For the text-containing cell, return its midpoint in [x, y] coordinate format. 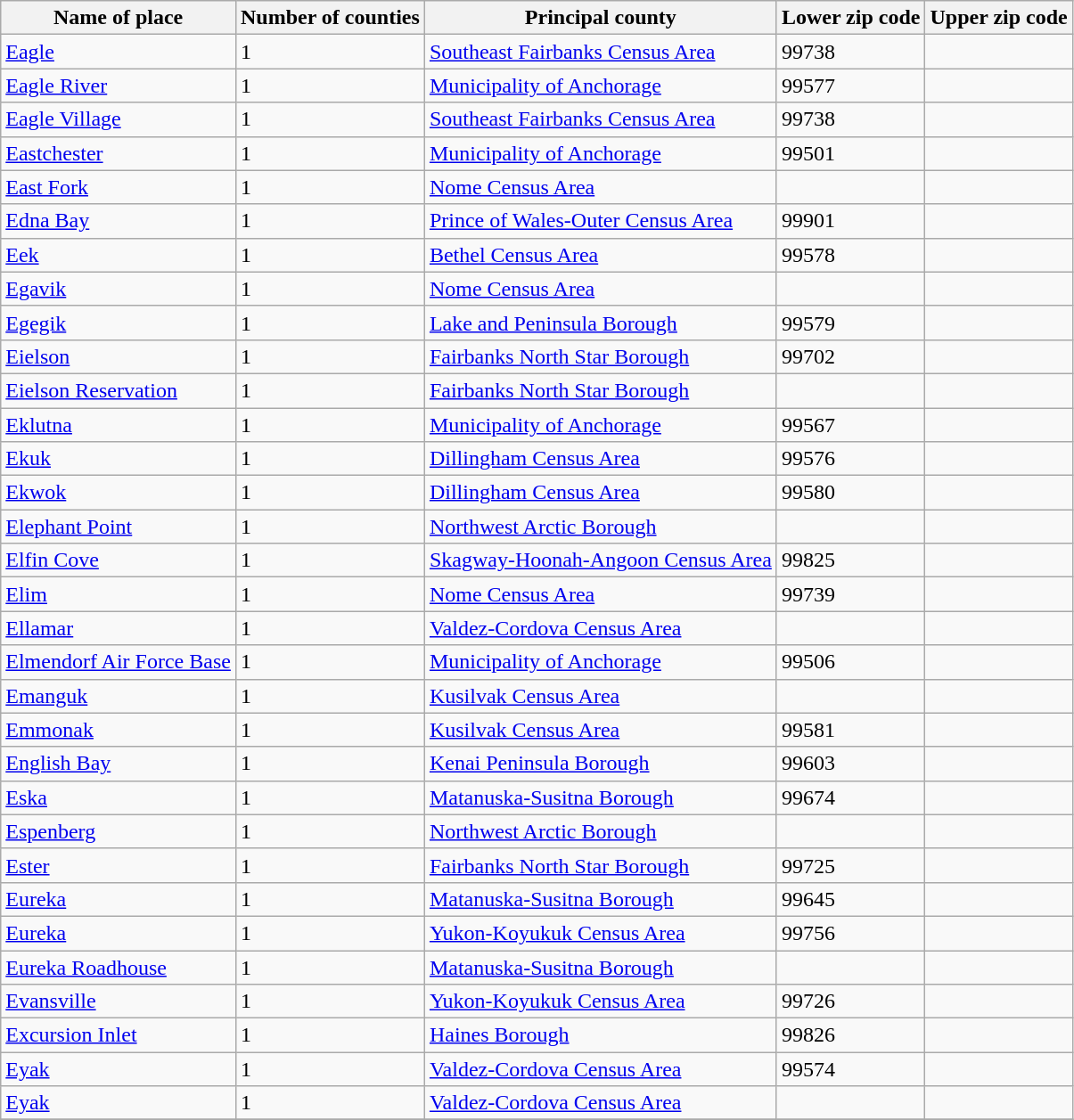
99645 [850, 899]
99580 [850, 493]
Eielson [119, 356]
99579 [850, 323]
99739 [850, 594]
English Bay [119, 764]
Excursion Inlet [119, 1035]
Eklutna [119, 425]
Eastchester [119, 153]
Elfin Cove [119, 560]
99674 [850, 797]
Evansville [119, 1001]
Lake and Peninsula Borough [601, 323]
Kenai Peninsula Borough [601, 764]
Eska [119, 797]
99901 [850, 221]
Emmonak [119, 730]
Number of counties [330, 18]
99726 [850, 1001]
99826 [850, 1035]
99506 [850, 662]
Espenberg [119, 831]
Prince of Wales-Outer Census Area [601, 221]
Edna Bay [119, 221]
Eagle Village [119, 119]
Egavik [119, 289]
East Fork [119, 187]
Elmendorf Air Force Base [119, 662]
99756 [850, 933]
99576 [850, 459]
Eek [119, 255]
Principal county [601, 18]
99567 [850, 425]
Ekwok [119, 493]
99574 [850, 1069]
Ellamar [119, 628]
Skagway-Hoonah-Angoon Census Area [601, 560]
Eagle [119, 52]
Ester [119, 865]
Eureka Roadhouse [119, 967]
Elim [119, 594]
Upper zip code [998, 18]
Name of place [119, 18]
99702 [850, 356]
Emanguk [119, 696]
Haines Borough [601, 1035]
99577 [850, 86]
Elephant Point [119, 527]
99578 [850, 255]
99603 [850, 764]
Bethel Census Area [601, 255]
Egegik [119, 323]
Eagle River [119, 86]
99581 [850, 730]
99825 [850, 560]
99501 [850, 153]
99725 [850, 865]
Lower zip code [850, 18]
Eielson Reservation [119, 390]
Ekuk [119, 459]
